Extract the (X, Y) coordinate from the center of the cell holding the provided text.  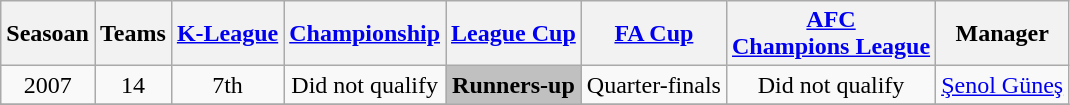
FA Cup (654, 34)
Runners-up (514, 85)
Seasoan (48, 34)
Championship (365, 34)
League Cup (514, 34)
14 (132, 85)
Şenol Güneş (1002, 85)
K-League (227, 34)
Quarter-finals (654, 85)
7th (227, 85)
AFCChampions League (830, 34)
Teams (132, 34)
2007 (48, 85)
Manager (1002, 34)
